Return the [X, Y] coordinate for the center point of the cell that contains the specified text.  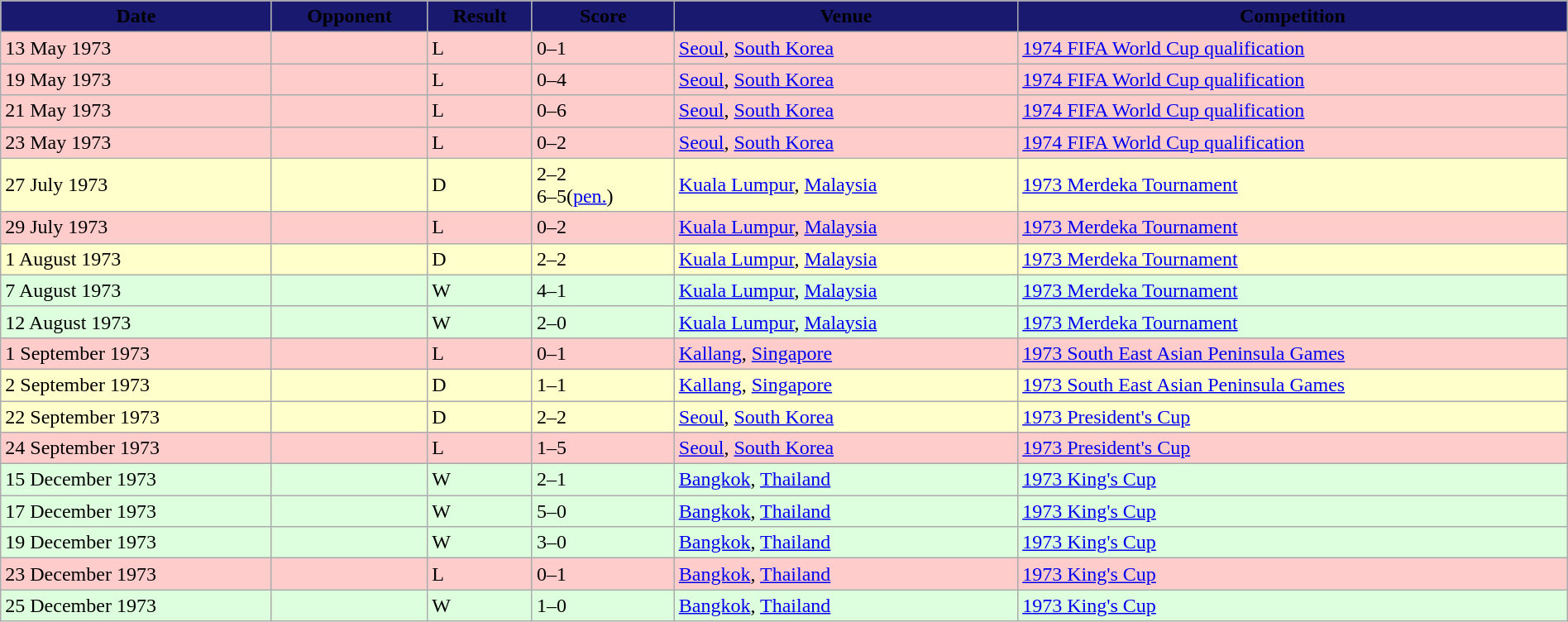
15 December 1973 [136, 480]
1–0 [603, 605]
21 May 1973 [136, 111]
23 December 1973 [136, 574]
Opponent [349, 17]
Venue [845, 17]
2 September 1973 [136, 385]
Score [603, 17]
2–26–5(pen.) [603, 185]
1–1 [603, 385]
4–1 [603, 290]
0–6 [603, 111]
17 December 1973 [136, 511]
Date [136, 17]
13 May 1973 [136, 48]
0–4 [603, 79]
23 May 1973 [136, 142]
12 August 1973 [136, 322]
3–0 [603, 543]
5–0 [603, 511]
27 July 1973 [136, 185]
Result [480, 17]
Competition [1293, 17]
1–5 [603, 448]
1 September 1973 [136, 353]
25 December 1973 [136, 605]
19 May 1973 [136, 79]
22 September 1973 [136, 416]
1 August 1973 [136, 259]
2–0 [603, 322]
19 December 1973 [136, 543]
24 September 1973 [136, 448]
29 July 1973 [136, 227]
2–1 [603, 480]
7 August 1973 [136, 290]
